Find where the given text appears and provide that cell's center as (X, Y) coordinate. 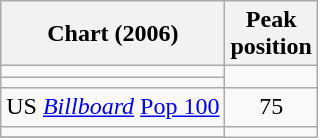
Peakposition (271, 34)
US Billboard Pop 100 (113, 107)
75 (271, 107)
Chart (2006) (113, 34)
